Identify which cell holds the provided text, then report its [X, Y] central coordinate. 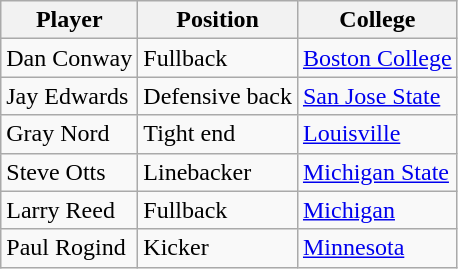
Gray Nord [70, 134]
Michigan [377, 210]
Michigan State [377, 172]
Linebacker [218, 172]
Paul Rogind [70, 248]
Larry Reed [70, 210]
Boston College [377, 58]
Kicker [218, 248]
Position [218, 20]
San Jose State [377, 96]
Louisville [377, 134]
Defensive back [218, 96]
College [377, 20]
Tight end [218, 134]
Steve Otts [70, 172]
Minnesota [377, 248]
Dan Conway [70, 58]
Jay Edwards [70, 96]
Player [70, 20]
